Provide the [x, y] coordinate of the cell's center where the given text is located.  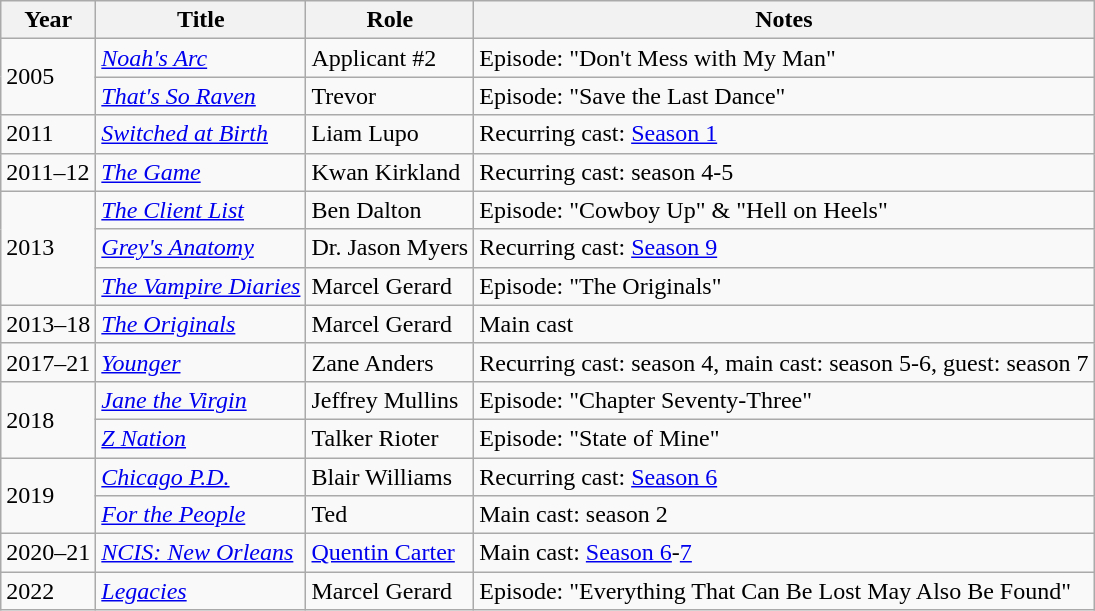
Title [201, 20]
For the People [201, 515]
Episode: "Chapter Seventy-Three" [784, 400]
The Client List [201, 210]
Blair Williams [390, 477]
Jeffrey Mullins [390, 400]
2022 [48, 591]
Episode: "Save the Last Dance" [784, 96]
Main cast: season 2 [784, 515]
Noah's Arc [201, 58]
That's So Raven [201, 96]
2011 [48, 134]
Younger [201, 362]
Switched at Birth [201, 134]
Episode: "Everything That Can Be Lost May Also Be Found" [784, 591]
The Vampire Diaries [201, 286]
Year [48, 20]
2011–12 [48, 172]
2020–21 [48, 553]
2017–21 [48, 362]
Notes [784, 20]
Ted [390, 515]
Trevor [390, 96]
Recurring cast: Season 9 [784, 248]
The Game [201, 172]
Applicant #2 [390, 58]
Main cast: Season 6-7 [784, 553]
Grey's Anatomy [201, 248]
Recurring cast: season 4, main cast: season 5-6, guest: season 7 [784, 362]
Episode: "The Originals" [784, 286]
Recurring cast: Season 1 [784, 134]
2019 [48, 496]
Recurring cast: Season 6 [784, 477]
2005 [48, 77]
2018 [48, 419]
Jane the Virgin [201, 400]
Role [390, 20]
Episode: "Cowboy Up" & "Hell on Heels" [784, 210]
The Originals [201, 324]
2013–18 [48, 324]
Zane Anders [390, 362]
Chicago P.D. [201, 477]
NCIS: New Orleans [201, 553]
Z Nation [201, 438]
Episode: "Don't Mess with My Man" [784, 58]
Liam Lupo [390, 134]
2013 [48, 248]
Quentin Carter [390, 553]
Ben Dalton [390, 210]
Talker Rioter [390, 438]
Main cast [784, 324]
Recurring cast: season 4-5 [784, 172]
Kwan Kirkland [390, 172]
Legacies [201, 591]
Dr. Jason Myers [390, 248]
Episode: "State of Mine" [784, 438]
